Pinpoint the cell where the given text exists, returning its [X, Y] midpoint coordinate. 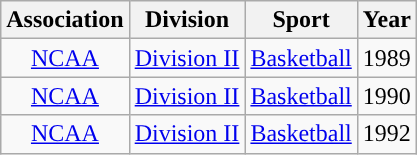
Division [187, 20]
Sport [301, 20]
Year [386, 20]
1990 [386, 96]
1989 [386, 58]
1992 [386, 134]
Association [65, 20]
